Capture the cell that displays the provided text and extract its (X, Y) central coordinate. 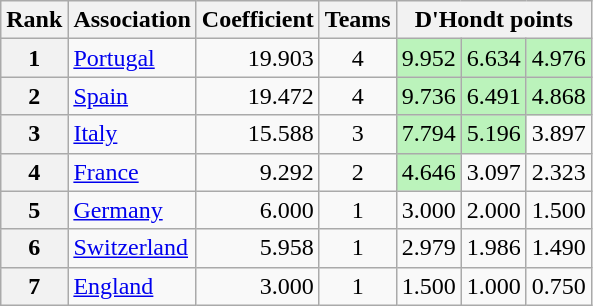
1.490 (558, 248)
Germany (132, 210)
19.903 (258, 58)
4.646 (428, 172)
2.979 (428, 248)
5.196 (494, 134)
4.868 (558, 96)
D'Hondt points (494, 20)
3.897 (558, 134)
1.986 (494, 248)
7.794 (428, 134)
Switzerland (132, 248)
2.323 (558, 172)
Spain (132, 96)
9.736 (428, 96)
Portugal (132, 58)
9.952 (428, 58)
19.472 (258, 96)
England (132, 286)
7 (34, 286)
5.958 (258, 248)
5 (34, 210)
Teams (358, 20)
France (132, 172)
6.000 (258, 210)
1.000 (494, 286)
6.491 (494, 96)
15.588 (258, 134)
9.292 (258, 172)
3.097 (494, 172)
6 (34, 248)
4.976 (558, 58)
Coefficient (258, 20)
6.634 (494, 58)
2.000 (494, 210)
Italy (132, 134)
Rank (34, 20)
0.750 (558, 286)
Association (132, 20)
